Provide the (X, Y) coordinate of the cell's center where the given text is located.  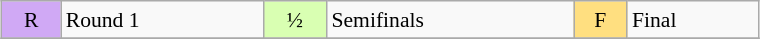
Round 1 (162, 20)
R (32, 20)
Semifinals (450, 20)
F (600, 20)
½ (294, 20)
Final (693, 20)
